Search for the cell housing the specified text and yield its (X, Y) center coordinate. 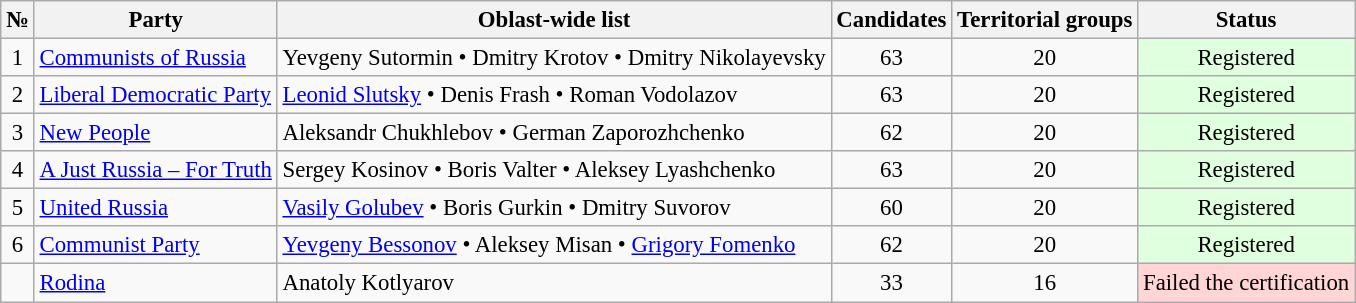
Communists of Russia (156, 58)
1 (18, 58)
33 (892, 283)
New People (156, 133)
4 (18, 170)
A Just Russia – For Truth (156, 170)
Liberal Democratic Party (156, 95)
Party (156, 20)
Yevgeny Sutormin • Dmitry Krotov • Dmitry Nikolayevsky (554, 58)
Failed the certification (1246, 283)
Aleksandr Chukhlebov • German Zaporozhchenko (554, 133)
60 (892, 208)
5 (18, 208)
Yevgeny Bessonov • Aleksey Misan • Grigory Fomenko (554, 245)
Anatoly Kotlyarov (554, 283)
Rodina (156, 283)
Status (1246, 20)
6 (18, 245)
№ (18, 20)
Leonid Slutsky • Denis Frash • Roman Vodolazov (554, 95)
Vasily Golubev • Boris Gurkin • Dmitry Suvorov (554, 208)
16 (1045, 283)
Sergey Kosinov • Boris Valter • Aleksey Lyashchenko (554, 170)
Territorial groups (1045, 20)
3 (18, 133)
Communist Party (156, 245)
2 (18, 95)
Candidates (892, 20)
United Russia (156, 208)
Oblast-wide list (554, 20)
